Locate the cell with the specified text and output its [X, Y] center coordinate. 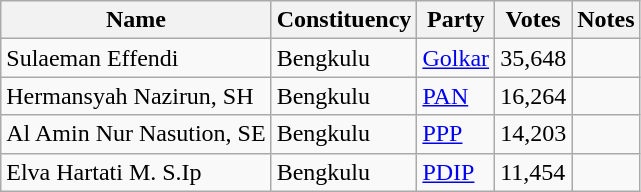
Name [136, 20]
16,264 [534, 96]
Sulaeman Effendi [136, 58]
11,454 [534, 172]
Party [456, 20]
Al Amin Nur Nasution, SE [136, 134]
Elva Hartati M. S.Ip [136, 172]
Votes [534, 20]
Hermansyah Nazirun, SH [136, 96]
14,203 [534, 134]
35,648 [534, 58]
PDIP [456, 172]
Golkar [456, 58]
PPP [456, 134]
Notes [606, 20]
Constituency [344, 20]
PAN [456, 96]
